Capture the cell that displays the provided text and extract its (x, y) central coordinate. 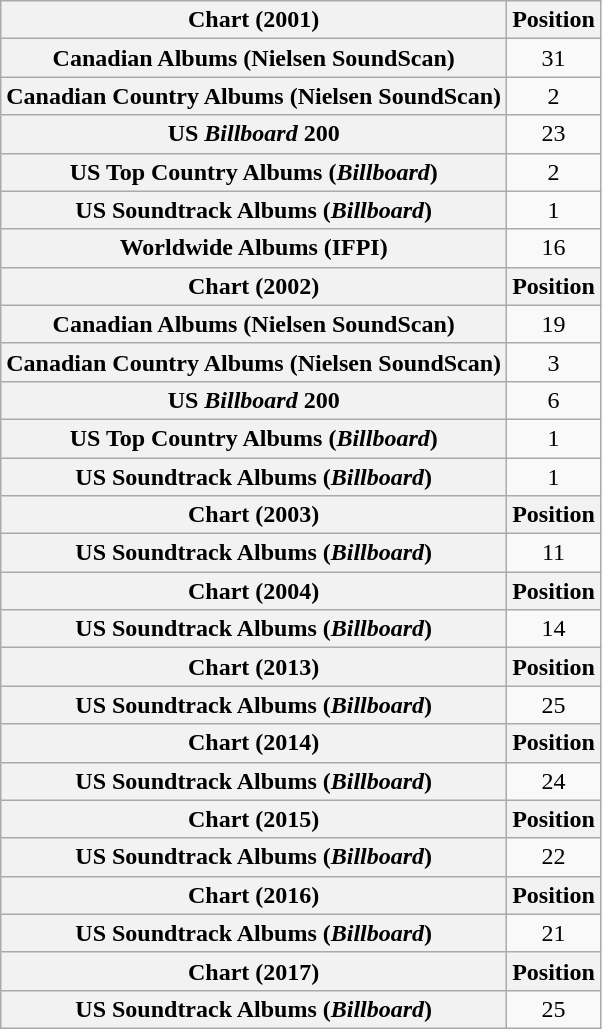
Chart (2017) (254, 971)
Chart (2003) (254, 515)
21 (554, 933)
Chart (2002) (254, 286)
Chart (2014) (254, 743)
16 (554, 248)
Chart (2013) (254, 667)
31 (554, 58)
23 (554, 134)
11 (554, 553)
Chart (2004) (254, 591)
22 (554, 857)
3 (554, 362)
24 (554, 781)
14 (554, 629)
19 (554, 324)
6 (554, 400)
Worldwide Albums (IFPI) (254, 248)
Chart (2016) (254, 895)
Chart (2001) (254, 20)
Chart (2015) (254, 819)
